Search for the cell housing the specified text and yield its [x, y] center coordinate. 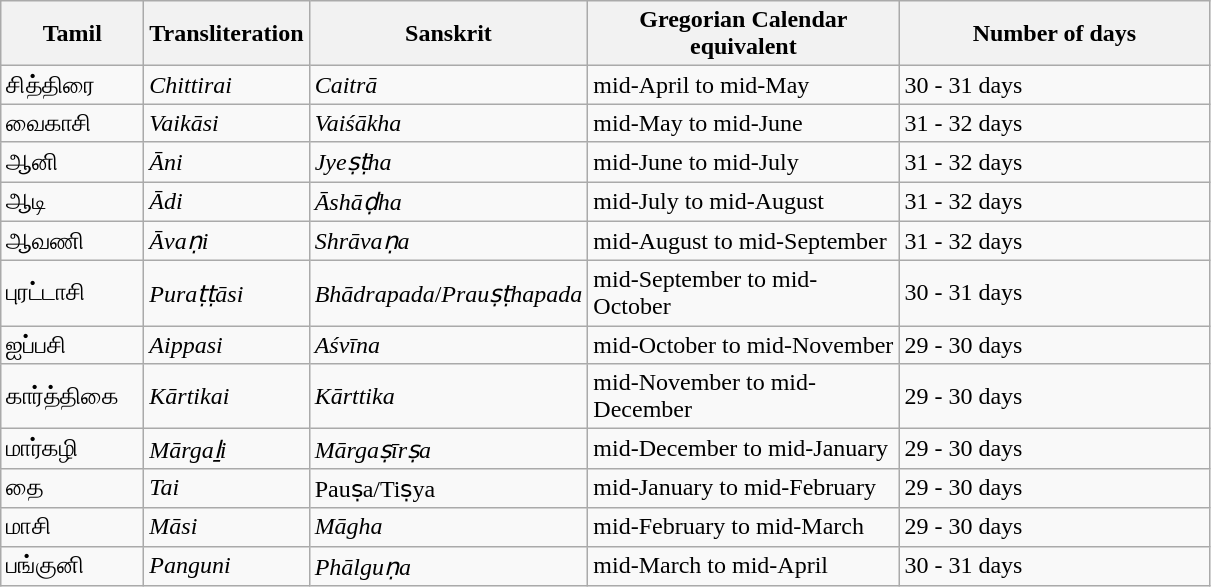
Āni [226, 162]
Kārtikai [226, 396]
Bhādrapada/Prauṣṭhapada [448, 294]
mid-May to mid-June [744, 123]
mid-July to mid-August [744, 202]
ஐப்பசி [72, 345]
mid-February to mid-March [744, 527]
கார்த்திகை [72, 396]
Number of days [1054, 34]
ஆடி [72, 202]
Mārgaḻi [226, 449]
Puraṭṭāsi [226, 294]
Panguni [226, 566]
Aippasi [226, 345]
ஆனி [72, 162]
Caitrā [448, 85]
Tai [226, 488]
mid-December to mid-January [744, 449]
mid-September to mid-October [744, 294]
Āvaṇi [226, 241]
Ādi [226, 202]
Vaikāsi [226, 123]
Jyeṣṭha [448, 162]
தை [72, 488]
mid-October to mid-November [744, 345]
mid-March to mid-April [744, 566]
mid-January to mid-February [744, 488]
மார்கழி [72, 449]
Vaiśākha [448, 123]
மாசி [72, 527]
Māsi [226, 527]
mid-August to mid-September [744, 241]
Aśvīna [448, 345]
Tamil [72, 34]
mid-November to mid-December [744, 396]
Transliteration [226, 34]
Māgha [448, 527]
Pauṣa/Tiṣya [448, 488]
mid-April to mid-May [744, 85]
வைகாசி [72, 123]
mid-June to mid-July [744, 162]
சித்திரை [72, 85]
Shrāvaṇa [448, 241]
பங்குனி [72, 566]
Chittirai [226, 85]
ஆவணி [72, 241]
Āshāḍha [448, 202]
Sanskrit [448, 34]
Gregorian Calendar equivalent [744, 34]
Mārgaṣīrṣa [448, 449]
Phālguṇa [448, 566]
Kārttika [448, 396]
புரட்டாசி [72, 294]
